Pinpoint the cell where the given text exists, returning its (x, y) midpoint coordinate. 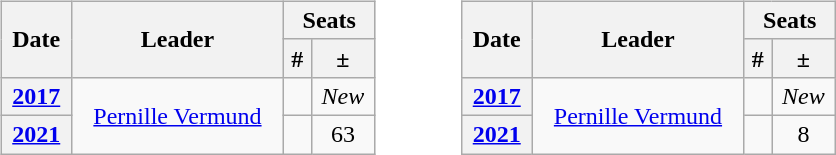
63 (343, 134)
8 (804, 134)
